Extract the [x, y] coordinate from the center of the cell holding the provided text.  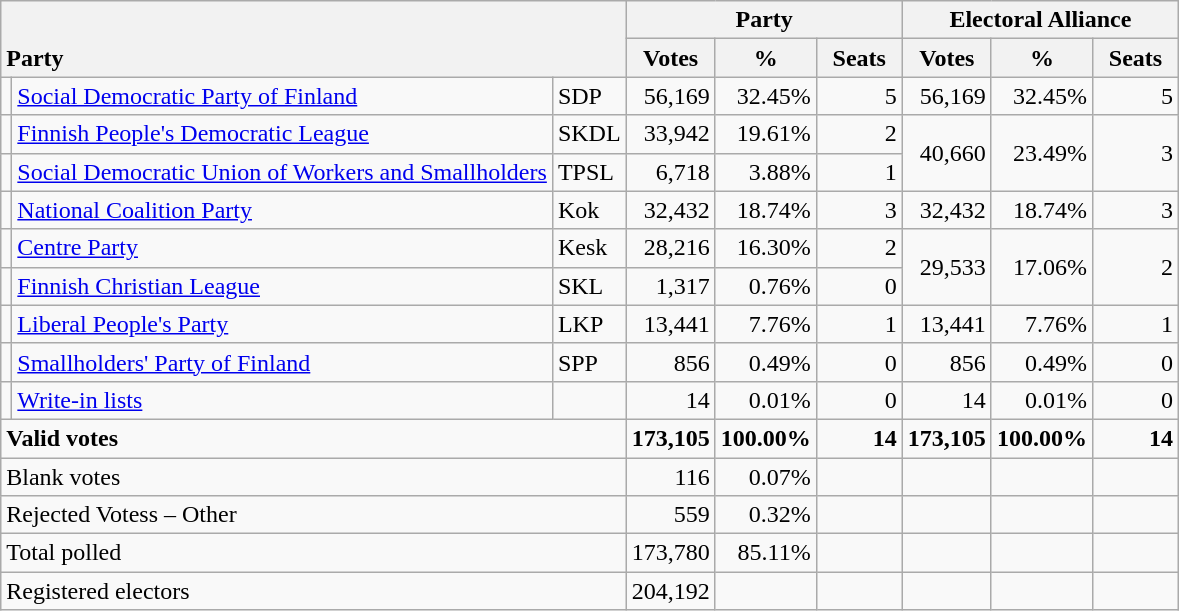
28,216 [670, 248]
Electoral Alliance [1040, 20]
85.11% [766, 553]
Write-in lists [282, 400]
SKDL [589, 134]
1,317 [670, 286]
16.30% [766, 248]
Smallholders' Party of Finland [282, 362]
0.76% [766, 286]
Kesk [589, 248]
Social Democratic Union of Workers and Smallholders [282, 172]
Social Democratic Party of Finland [282, 96]
SPP [589, 362]
33,942 [670, 134]
19.61% [766, 134]
Finnish Christian League [282, 286]
173,780 [670, 553]
3.88% [766, 172]
0.07% [766, 477]
LKP [589, 324]
Rejected Votess – Other [314, 515]
Blank votes [314, 477]
TPSL [589, 172]
204,192 [670, 591]
Valid votes [314, 438]
559 [670, 515]
23.49% [1042, 153]
Kok [589, 210]
Centre Party [282, 248]
National Coalition Party [282, 210]
40,660 [946, 153]
Total polled [314, 553]
116 [670, 477]
SKL [589, 286]
29,533 [946, 267]
17.06% [1042, 267]
Finnish People's Democratic League [282, 134]
0.32% [766, 515]
6,718 [670, 172]
SDP [589, 96]
Registered electors [314, 591]
Liberal People's Party [282, 324]
